Determine the [x, y] coordinate at the center of the cell enclosing the given text.  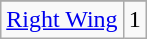
1 [134, 20]
Right Wing [62, 20]
